Extract the (X, Y) coordinate from the center of the cell holding the provided text.  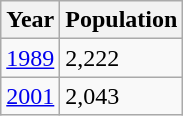
1989 (30, 58)
2001 (30, 96)
2,043 (122, 96)
Year (30, 20)
2,222 (122, 58)
Population (122, 20)
